From the cell containing the given text, extract its center point as (x, y) coordinate. 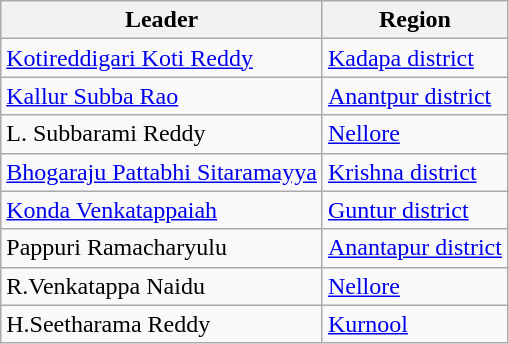
Anantpur district (414, 96)
Guntur district (414, 210)
Anantapur district (414, 248)
L. Subbarami Reddy (162, 134)
Kurnool (414, 324)
Leader (162, 20)
Bhogaraju Pattabhi Sitaramayya (162, 172)
Kallur Subba Rao (162, 96)
Konda Venkatappaiah (162, 210)
Pappuri Ramacharyulu (162, 248)
Kotireddigari Koti Reddy (162, 58)
Kadapa district (414, 58)
R.Venkatappa Naidu (162, 286)
Krishna district (414, 172)
H.Seetharama Reddy (162, 324)
Region (414, 20)
